Output the (x, y) coordinate of the center of the cell containing the given text.  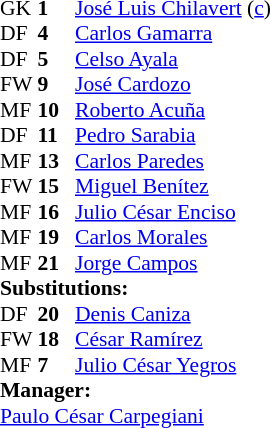
20 (57, 314)
9 (57, 85)
4 (57, 33)
11 (57, 135)
15 (57, 187)
7 (57, 365)
21 (57, 263)
19 (57, 237)
16 (57, 212)
5 (57, 59)
18 (57, 339)
10 (57, 110)
13 (57, 161)
